Find where the given text appears and provide that cell's center as [X, Y] coordinate. 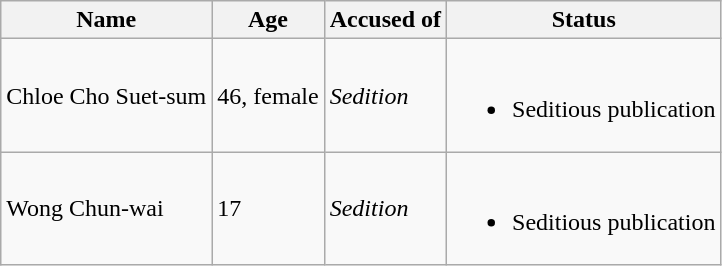
Status [584, 20]
Chloe Cho Suet-sum [106, 96]
Age [268, 20]
Accused of [385, 20]
46, female [268, 96]
Wong Chun-wai [106, 208]
Name [106, 20]
17 [268, 208]
